From the cell containing the given text, extract its center point as (X, Y) coordinate. 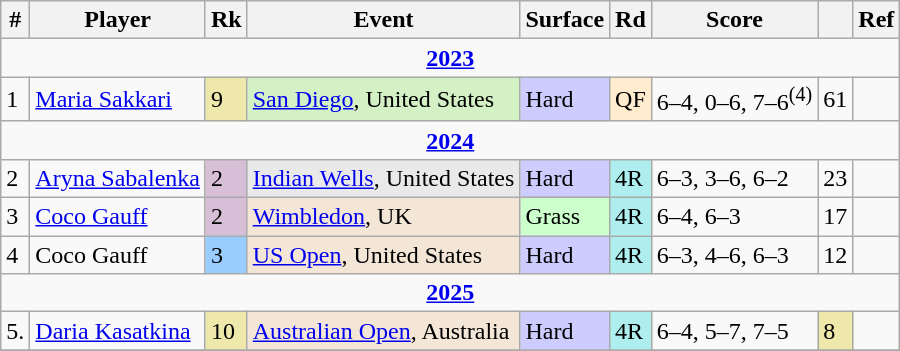
8 (836, 331)
5. (16, 331)
San Diego, United States (384, 100)
61 (836, 100)
6–4, 5–7, 7–5 (734, 331)
Event (384, 20)
Daria Kasatkina (118, 331)
Ref (876, 20)
2025 (450, 293)
6–3, 4–6, 6–3 (734, 255)
6–4, 6–3 (734, 217)
2024 (450, 140)
Player (118, 20)
Grass (565, 217)
US Open, United States (384, 255)
12 (836, 255)
17 (836, 217)
10 (226, 331)
23 (836, 178)
6–4, 0–6, 7–6(4) (734, 100)
Indian Wells, United States (384, 178)
Maria Sakkari (118, 100)
Rd (631, 20)
Wimbledon, UK (384, 217)
Score (734, 20)
4 (16, 255)
Rk (226, 20)
1 (16, 100)
Australian Open, Australia (384, 331)
# (16, 20)
6–3, 3–6, 6–2 (734, 178)
9 (226, 100)
QF (631, 100)
Aryna Sabalenka (118, 178)
Surface (565, 20)
2023 (450, 58)
